Capture the cell that displays the provided text and extract its [X, Y] central coordinate. 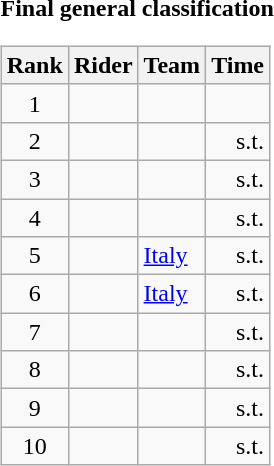
6 [34, 294]
2 [34, 141]
8 [34, 370]
Team [172, 65]
Rank [34, 65]
3 [34, 179]
5 [34, 256]
4 [34, 217]
1 [34, 103]
Time [238, 65]
Rider [103, 65]
7 [34, 332]
10 [34, 446]
9 [34, 408]
